Detect which cell encompasses the target text, then output its (X, Y) center coordinate. 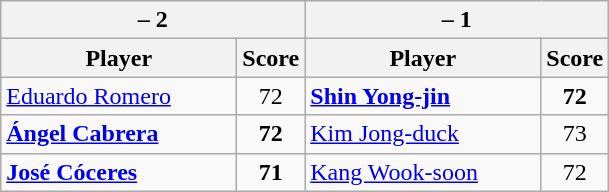
Eduardo Romero (119, 96)
Ángel Cabrera (119, 134)
José Cóceres (119, 172)
Shin Yong-jin (423, 96)
Kang Wook-soon (423, 172)
Kim Jong-duck (423, 134)
73 (575, 134)
71 (271, 172)
– 1 (457, 20)
– 2 (153, 20)
